Find where the given text appears and provide that cell's center as [X, Y] coordinate. 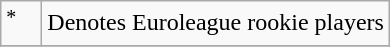
Denotes Euroleague rookie players [216, 24]
* [22, 24]
